Identify which cell holds the provided text, then report its [x, y] central coordinate. 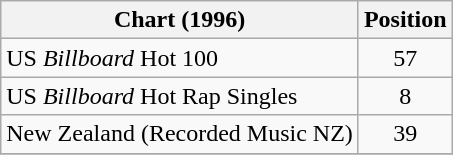
New Zealand (Recorded Music NZ) [180, 134]
Chart (1996) [180, 20]
US Billboard Hot Rap Singles [180, 96]
8 [405, 96]
57 [405, 58]
US Billboard Hot 100 [180, 58]
Position [405, 20]
39 [405, 134]
